For the text-containing cell, return its midpoint in (X, Y) coordinate format. 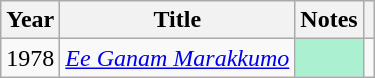
Ee Ganam Marakkumo (178, 58)
Notes (329, 20)
1978 (30, 58)
Year (30, 20)
Title (178, 20)
